Detect which cell encompasses the target text, then output its [x, y] center coordinate. 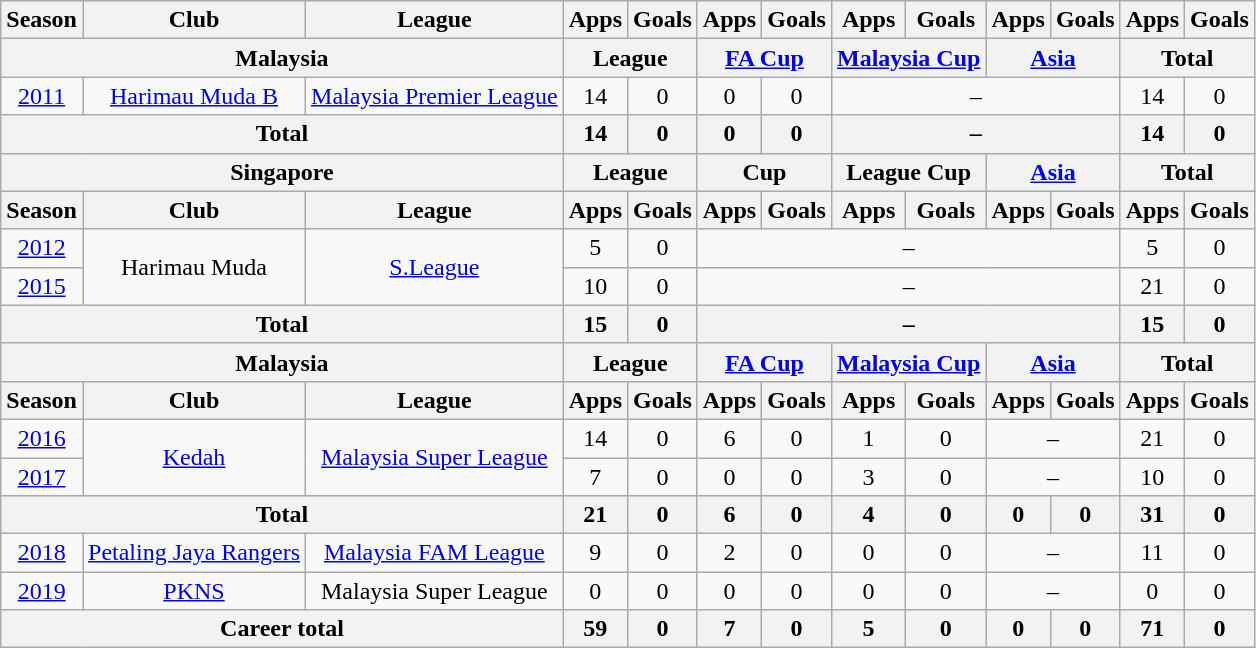
71 [1152, 629]
9 [595, 553]
3 [868, 477]
Harimau Muda [194, 267]
S.League [435, 267]
Cup [764, 172]
1 [868, 438]
League Cup [908, 172]
2018 [42, 553]
2019 [42, 591]
2017 [42, 477]
Malaysia FAM League [435, 553]
2 [729, 553]
11 [1152, 553]
31 [1152, 515]
59 [595, 629]
Malaysia Premier League [435, 96]
2012 [42, 248]
4 [868, 515]
Career total [282, 629]
Petaling Jaya Rangers [194, 553]
2016 [42, 438]
2015 [42, 286]
Harimau Muda B [194, 96]
Kedah [194, 457]
Singapore [282, 172]
2011 [42, 96]
PKNS [194, 591]
